Determine the [x, y] coordinate at the center of the cell enclosing the given text.  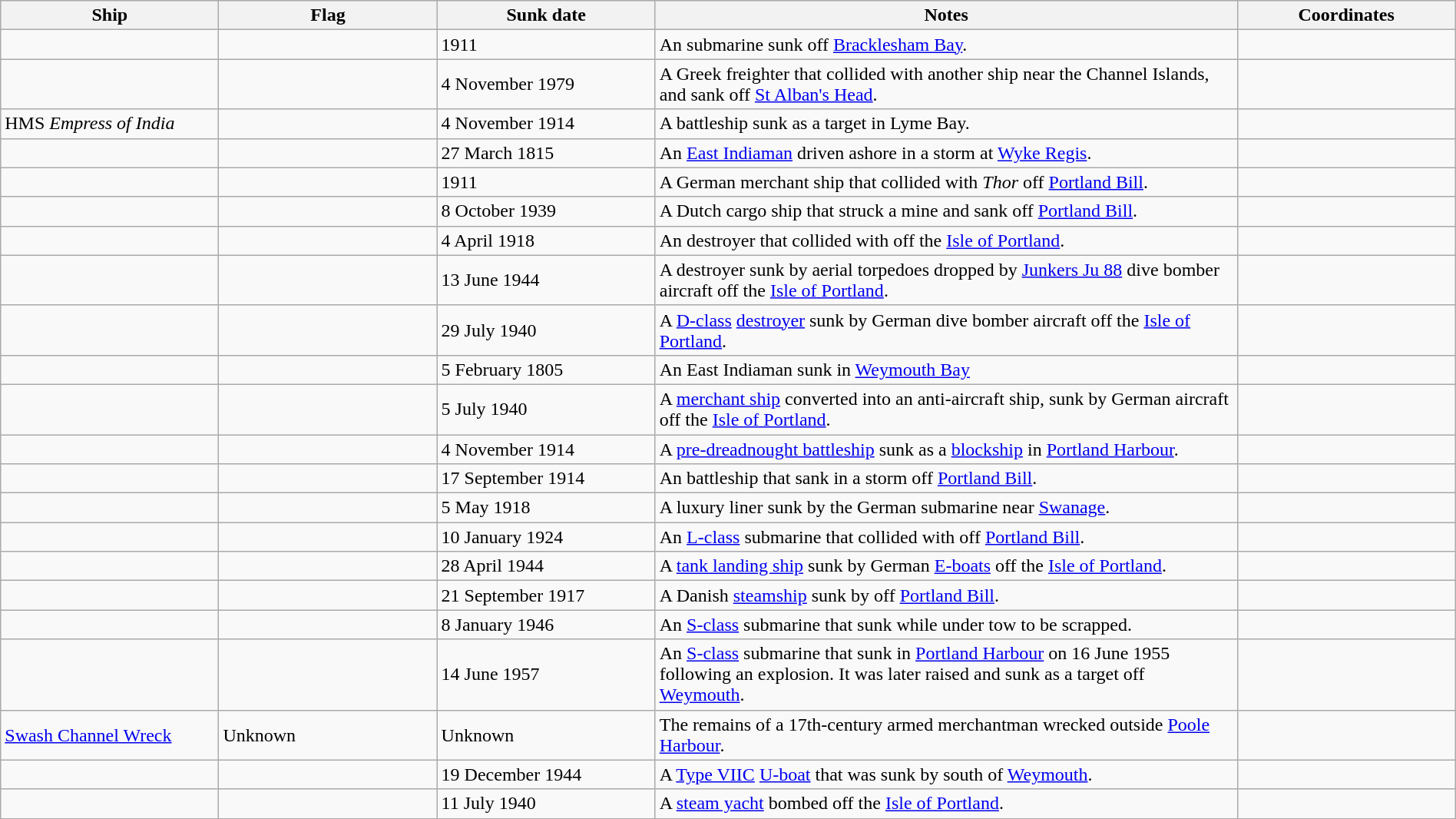
An East Indiaman sunk in Weymouth Bay [946, 370]
A steam yacht bombed off the Isle of Portland. [946, 804]
An battleship that sank in a storm off Portland Bill. [946, 479]
14 June 1957 [546, 675]
A pre-dreadnought battleship sunk as a blockship in Portland Harbour. [946, 449]
A tank landing ship sunk by German E-boats off the Isle of Portland. [946, 566]
29 July 1940 [546, 330]
A D-class destroyer sunk by German dive bomber aircraft off the Isle of Portland. [946, 330]
10 January 1924 [546, 537]
An S-class submarine that sunk while under tow to be scrapped. [946, 625]
19 December 1944 [546, 774]
A German merchant ship that collided with Thor off Portland Bill. [946, 182]
A Dutch cargo ship that struck a mine and sank off Portland Bill. [946, 211]
An S-class submarine that sunk in Portland Harbour on 16 June 1955 following an explosion. It was later raised and sunk as a target off Weymouth. [946, 675]
An submarine sunk off Bracklesham Bay. [946, 45]
A Greek freighter that collided with another ship near the Channel Islands, and sank off St Alban's Head. [946, 85]
21 September 1917 [546, 595]
Ship [110, 15]
A Danish steamship sunk by off Portland Bill. [946, 595]
An destroyer that collided with off the Isle of Portland. [946, 240]
5 July 1940 [546, 409]
Notes [946, 15]
5 May 1918 [546, 508]
The remains of a 17th-century armed merchantman wrecked outside Poole Harbour. [946, 734]
A merchant ship converted into an anti-aircraft ship, sunk by German aircraft off the Isle of Portland. [946, 409]
5 February 1805 [546, 370]
HMS Empress of India [110, 124]
A battleship sunk as a target in Lyme Bay. [946, 124]
Swash Channel Wreck [110, 734]
27 March 1815 [546, 153]
11 July 1940 [546, 804]
8 October 1939 [546, 211]
A destroyer sunk by aerial torpedoes dropped by Junkers Ju 88 dive bomber aircraft off the Isle of Portland. [946, 280]
A Type VIIC U-boat that was sunk by south of Weymouth. [946, 774]
13 June 1944 [546, 280]
An East Indiaman driven ashore in a storm at Wyke Regis. [946, 153]
Sunk date [546, 15]
An L-class submarine that collided with off Portland Bill. [946, 537]
17 September 1914 [546, 479]
4 November 1979 [546, 85]
28 April 1944 [546, 566]
8 January 1946 [546, 625]
A luxury liner sunk by the German submarine near Swanage. [946, 508]
Coordinates [1346, 15]
Flag [328, 15]
4 April 1918 [546, 240]
